Locate the cell with the specified text and output its [X, Y] center coordinate. 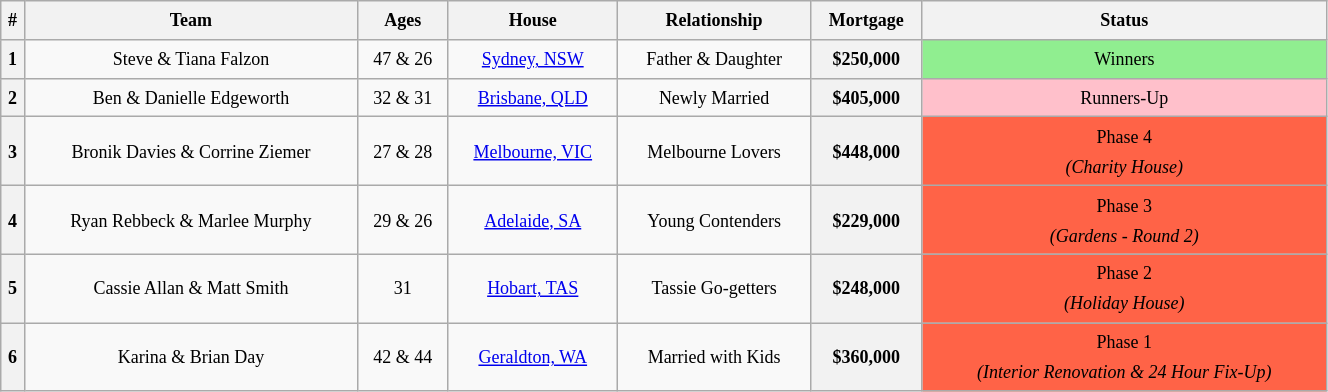
Newly Married [714, 98]
31 [403, 288]
Ages [403, 20]
5 [13, 288]
$405,000 [867, 98]
4 [13, 220]
Phase 2(Holiday House) [1124, 288]
Sydney, NSW [533, 58]
$448,000 [867, 152]
Steve & Tiana Falzon [190, 58]
Ryan Rebbeck & Marlee Murphy [190, 220]
Relationship [714, 20]
Adelaide, SA [533, 220]
Phase 1(Interior Renovation & 24 Hour Fix-Up) [1124, 358]
1 [13, 58]
Bronik Davies & Corrine Ziemer [190, 152]
29 & 26 [403, 220]
Young Contenders [714, 220]
Phase 4(Charity House) [1124, 152]
Mortgage [867, 20]
Cassie Allan & Matt Smith [190, 288]
$248,000 [867, 288]
Ben & Danielle Edgeworth [190, 98]
Geraldton, WA [533, 358]
Father & Daughter [714, 58]
House [533, 20]
Melbourne, VIC [533, 152]
27 & 28 [403, 152]
Brisbane, QLD [533, 98]
Team [190, 20]
Hobart, TAS [533, 288]
Status [1124, 20]
$360,000 [867, 358]
$229,000 [867, 220]
Melbourne Lovers [714, 152]
Married with Kids [714, 358]
Phase 3(Gardens - Round 2) [1124, 220]
32 & 31 [403, 98]
# [13, 20]
47 & 26 [403, 58]
Tassie Go-getters [714, 288]
3 [13, 152]
42 & 44 [403, 358]
2 [13, 98]
Runners-Up [1124, 98]
Karina & Brian Day [190, 358]
$250,000 [867, 58]
Winners [1124, 58]
6 [13, 358]
